Scan for the cell matching the given text and deliver its [x, y] coordinate at center. 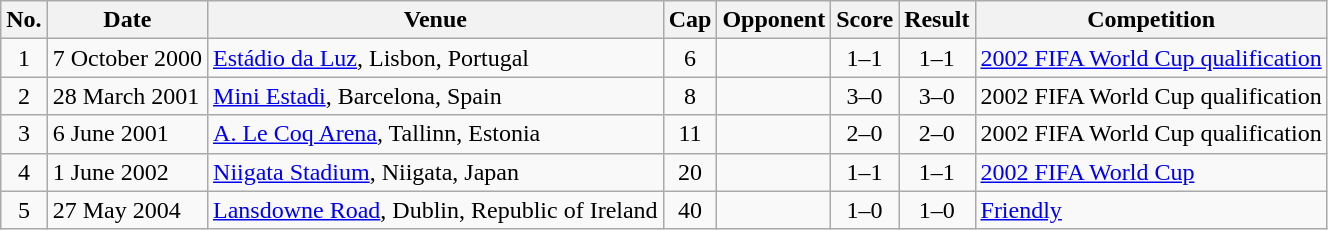
Friendly [1151, 210]
Estádio da Luz, Lisbon, Portugal [436, 58]
Opponent [774, 20]
No. [24, 20]
5 [24, 210]
7 October 2000 [127, 58]
Mini Estadi, Barcelona, Spain [436, 96]
20 [690, 172]
Niigata Stadium, Niigata, Japan [436, 172]
2 [24, 96]
A. Le Coq Arena, Tallinn, Estonia [436, 134]
11 [690, 134]
Cap [690, 20]
2002 FIFA World Cup [1151, 172]
27 May 2004 [127, 210]
Lansdowne Road, Dublin, Republic of Ireland [436, 210]
Result [937, 20]
4 [24, 172]
8 [690, 96]
6 June 2001 [127, 134]
6 [690, 58]
28 March 2001 [127, 96]
1 [24, 58]
1 June 2002 [127, 172]
Score [865, 20]
3 [24, 134]
Date [127, 20]
Competition [1151, 20]
Venue [436, 20]
40 [690, 210]
